Identify which cell holds the provided text, then report its [x, y] central coordinate. 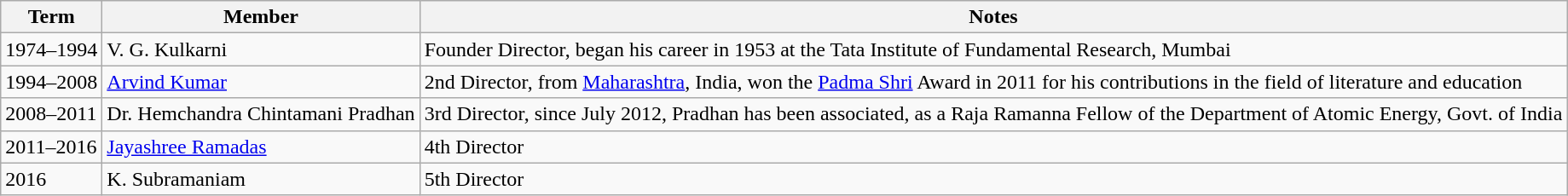
1974–1994 [51, 49]
2nd Director, from Maharashtra, India, won the Padma Shri Award in 2011 for his contributions in the field of literature and education [993, 82]
Notes [993, 17]
Term [51, 17]
V. G. Kulkarni [261, 49]
5th Director [993, 179]
2011–2016 [51, 147]
Founder Director, began his career in 1953 at the Tata Institute of Fundamental Research, Mumbai [993, 49]
2016 [51, 179]
2008–2011 [51, 114]
Jayashree Ramadas [261, 147]
K. Subramaniam [261, 179]
4th Director [993, 147]
Dr. Hemchandra Chintamani Pradhan [261, 114]
Arvind Kumar [261, 82]
1994–2008 [51, 82]
3rd Director, since July 2012, Pradhan has been associated, as a Raja Ramanna Fellow of the Department of Atomic Energy, Govt. of India [993, 114]
Member [261, 17]
